Scan for the cell matching the given text and deliver its (x, y) coordinate at center. 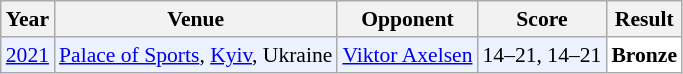
Score (542, 19)
Venue (196, 19)
Result (644, 19)
Palace of Sports, Kyiv, Ukraine (196, 55)
2021 (28, 55)
Year (28, 19)
Viktor Axelsen (407, 55)
Opponent (407, 19)
14–21, 14–21 (542, 55)
Bronze (644, 55)
